Determine the [x, y] coordinate at the center of the cell enclosing the given text.  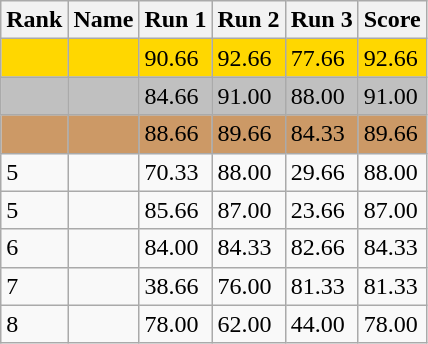
44.00 [322, 324]
84.00 [176, 248]
85.66 [176, 210]
Name [104, 20]
38.66 [176, 286]
23.66 [322, 210]
76.00 [248, 286]
8 [34, 324]
90.66 [176, 58]
88.66 [176, 134]
29.66 [322, 172]
70.33 [176, 172]
82.66 [322, 248]
Run 3 [322, 20]
7 [34, 286]
84.66 [176, 96]
Run 2 [248, 20]
Run 1 [176, 20]
77.66 [322, 58]
6 [34, 248]
Score [392, 20]
62.00 [248, 324]
Rank [34, 20]
